Output the [x, y] coordinate of the center of the cell containing the given text.  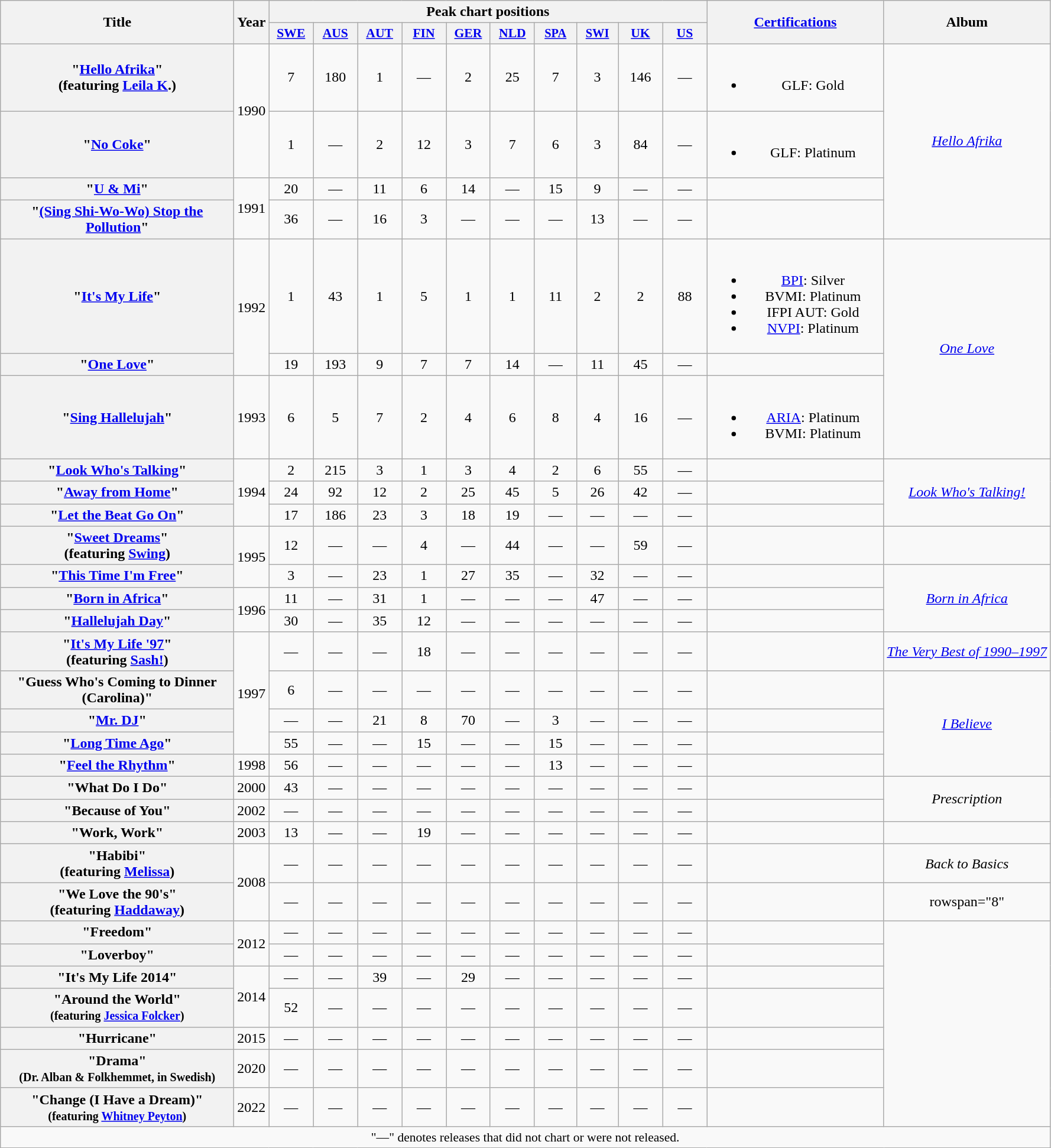
1994 [252, 492]
"Freedom" [117, 932]
2012 [252, 943]
US [685, 34]
SWI [597, 34]
1996 [252, 609]
Hello Afrika [967, 141]
215 [336, 470]
NLD [512, 34]
88 [685, 296]
Look Who's Talking! [967, 492]
"Sweet Dreams"(featuring Swing) [117, 545]
2002 [252, 810]
"Because of You" [117, 810]
"It's My Life '97"(featuring Sash!) [117, 651]
"U & Mi" [117, 189]
"It's My Life" [117, 296]
SWE [291, 34]
"Hello Afrika"(featuring Leila K.) [117, 77]
21 [379, 720]
"Work, Work" [117, 833]
193 [336, 365]
2020 [252, 1069]
Born in Africa [967, 598]
44 [512, 545]
1990 [252, 111]
I Believe [967, 724]
2014 [252, 997]
"Hallelujah Day" [117, 621]
"Away from Home" [117, 492]
1997 [252, 693]
24 [291, 492]
"Guess Who's Coming to Dinner (Carolina)" [117, 689]
"Drama"(Dr. Alban & Folkhemmet, in Swedish) [117, 1069]
"Change (I Have a Dream)"(featuring Whitney Peyton) [117, 1107]
47 [597, 598]
146 [641, 77]
1991 [252, 208]
27 [468, 576]
"Born in Africa" [117, 598]
29 [468, 977]
30 [291, 621]
Title [117, 22]
"This Time I'm Free" [117, 576]
GER [468, 34]
"Let the Beat Go On" [117, 515]
"What Do I Do" [117, 788]
Year [252, 22]
GLF: Platinum [796, 144]
1992 [252, 307]
AUS [336, 34]
"No Coke" [117, 144]
SPA [556, 34]
"Mr. DJ" [117, 720]
"(Sing Shi-Wo-Wo) Stop the Pollution" [117, 220]
52 [291, 1007]
56 [291, 766]
2000 [252, 788]
84 [641, 144]
1995 [252, 557]
31 [379, 598]
"Loverboy" [117, 955]
"Hurricane" [117, 1038]
"One Love" [117, 365]
AUT [379, 34]
186 [336, 515]
BPI: SilverBVMI: PlatinumIFPI AUT: GoldNVPI: Platinum [796, 296]
"Look Who's Talking" [117, 470]
2003 [252, 833]
Back to Basics [967, 863]
1998 [252, 766]
"Sing Hallelujah" [117, 417]
rowspan="8" [967, 902]
2022 [252, 1107]
Certifications [796, 22]
70 [468, 720]
Peak chart positions [488, 12]
The Very Best of 1990–1997 [967, 651]
20 [291, 189]
ARIA: PlatinumBVMI: Platinum [796, 417]
FIN [424, 34]
42 [641, 492]
"—" denotes releases that did not chart or were not released. [525, 1137]
1993 [252, 417]
180 [336, 77]
17 [291, 515]
"Around the World"(featuring Jessica Folcker) [117, 1007]
UK [641, 34]
2015 [252, 1038]
GLF: Gold [796, 77]
"Habibi"(featuring Melissa) [117, 863]
"It's My Life 2014" [117, 977]
26 [597, 492]
"We Love the 90's"(featuring Haddaway) [117, 902]
Album [967, 22]
92 [336, 492]
59 [641, 545]
One Love [967, 349]
"Feel the Rhythm" [117, 766]
39 [379, 977]
36 [291, 220]
32 [597, 576]
Prescription [967, 799]
2008 [252, 883]
"Long Time Ago" [117, 743]
